Pinpoint the cell where the given text exists, returning its (X, Y) midpoint coordinate. 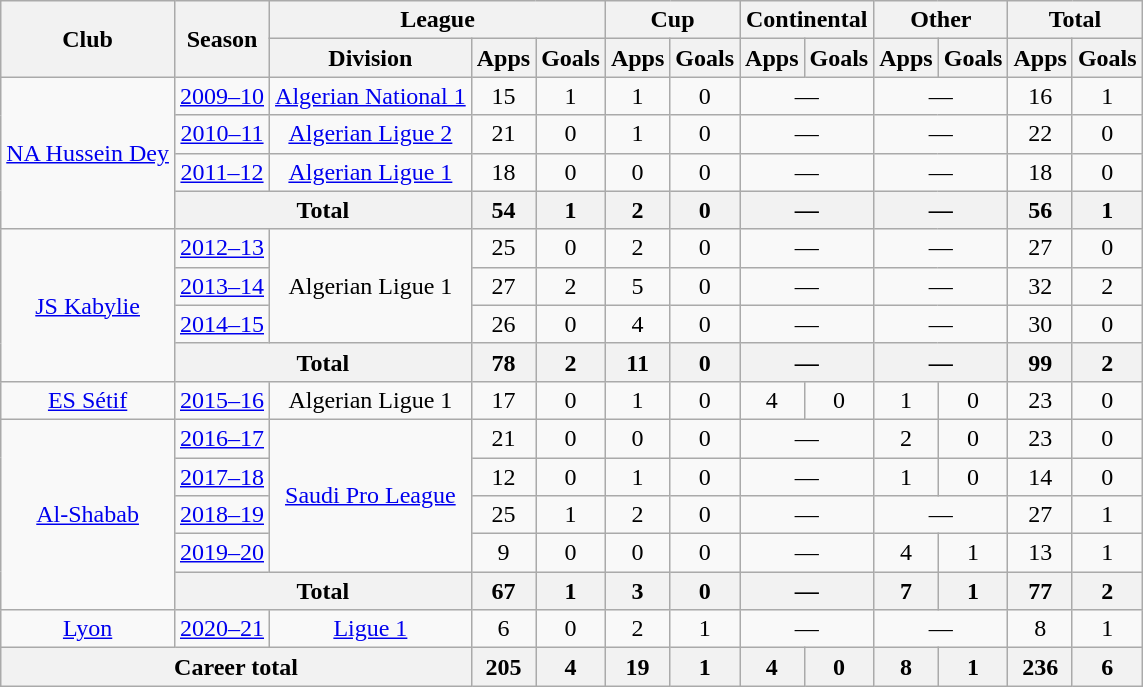
7 (906, 591)
Algerian Ligue 2 (371, 134)
Club (88, 39)
9 (503, 553)
2009–10 (222, 96)
77 (1040, 591)
2018–19 (222, 515)
Other (941, 20)
78 (503, 362)
13 (1040, 553)
16 (1040, 96)
2014–15 (222, 324)
205 (503, 667)
2011–12 (222, 172)
2017–18 (222, 477)
32 (1040, 286)
30 (1040, 324)
54 (503, 210)
Al-Shabab (88, 514)
236 (1040, 667)
League (438, 20)
Saudi Pro League (371, 495)
Career total (236, 667)
67 (503, 591)
2019–20 (222, 553)
3 (637, 591)
Continental (807, 20)
ES Sétif (88, 400)
Season (222, 39)
2010–11 (222, 134)
2020–21 (222, 629)
2015–16 (222, 400)
12 (503, 477)
Lyon (88, 629)
Division (371, 58)
56 (1040, 210)
22 (1040, 134)
JS Kabylie (88, 305)
11 (637, 362)
Cup (672, 20)
Algerian National 1 (371, 96)
26 (503, 324)
14 (1040, 477)
Ligue 1 (371, 629)
5 (637, 286)
19 (637, 667)
17 (503, 400)
2016–17 (222, 438)
2013–14 (222, 286)
2012–13 (222, 248)
NA Hussein Dey (88, 153)
15 (503, 96)
99 (1040, 362)
